Provide the [X, Y] coordinate of the cell's center where the given text is located.  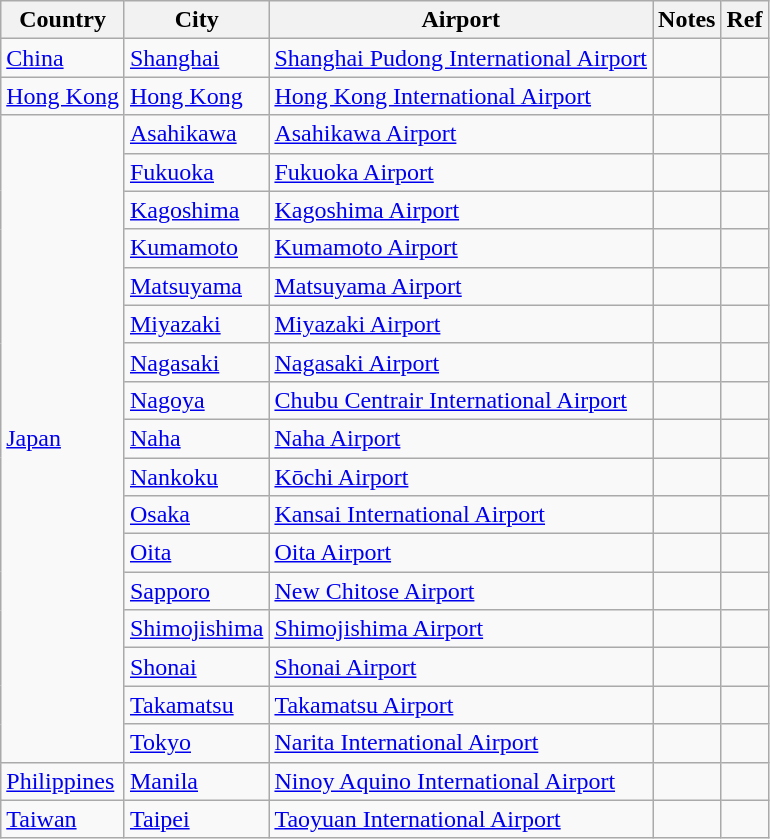
Notes [687, 20]
Sapporo [196, 591]
City [196, 20]
Nagasaki Airport [461, 362]
Chubu Centrair International Airport [461, 400]
Nagoya [196, 400]
Asahikawa [196, 134]
Taiwan [63, 819]
Taoyuan International Airport [461, 819]
Nagasaki [196, 362]
Nankoku [196, 477]
Kansai International Airport [461, 515]
Country [63, 20]
China [63, 58]
Fukuoka Airport [461, 172]
Shimojishima [196, 629]
Takamatsu [196, 705]
Shonai [196, 667]
Ninoy Aquino International Airport [461, 781]
Philippines [63, 781]
Naha Airport [461, 438]
Shanghai Pudong International Airport [461, 58]
Miyazaki [196, 324]
Oita Airport [461, 553]
Kumamoto [196, 248]
Kōchi Airport [461, 477]
Miyazaki Airport [461, 324]
Osaka [196, 515]
New Chitose Airport [461, 591]
Manila [196, 781]
Shanghai [196, 58]
Tokyo [196, 743]
Naha [196, 438]
Takamatsu Airport [461, 705]
Taipei [196, 819]
Japan [63, 438]
Shonai Airport [461, 667]
Ref [744, 20]
Narita International Airport [461, 743]
Hong Kong International Airport [461, 96]
Kumamoto Airport [461, 248]
Oita [196, 553]
Shimojishima Airport [461, 629]
Asahikawa Airport [461, 134]
Kagoshima [196, 210]
Matsuyama Airport [461, 286]
Airport [461, 20]
Kagoshima Airport [461, 210]
Fukuoka [196, 172]
Matsuyama [196, 286]
